Identify which cell holds the provided text, then report its [x, y] central coordinate. 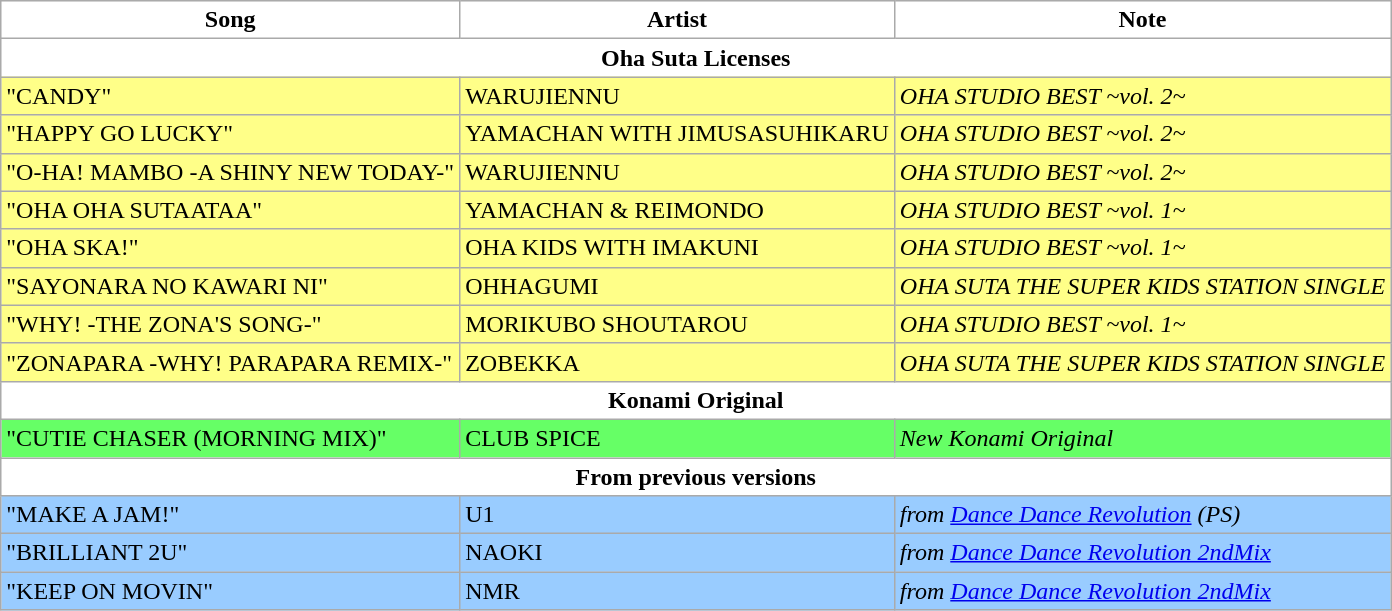
NMR [678, 591]
Note [1142, 20]
MORIKUBO SHOUTAROU [678, 324]
OHHAGUMI [678, 286]
ZOBEKKA [678, 362]
"CUTIE CHASER (MORNING MIX)" [230, 438]
YAMACHAN WITH JIMUSASUHIKARU [678, 134]
"O-HA! MAMBO -A SHINY NEW TODAY-" [230, 172]
From previous versions [696, 477]
Oha Suta Licenses [696, 58]
"OHA SKA!" [230, 248]
CLUB SPICE [678, 438]
U1 [678, 515]
from Dance Dance Revolution (PS) [1142, 515]
"MAKE A JAM!" [230, 515]
"KEEP ON MOVIN" [230, 591]
"WHY! -THE ZONA'S SONG-" [230, 324]
"HAPPY GO LUCKY" [230, 134]
"BRILLIANT 2U" [230, 553]
OHA KIDS WITH IMAKUNI [678, 248]
Artist [678, 20]
"ZONAPARA -WHY! PARAPARA REMIX-" [230, 362]
"OHA OHA SUTAATAA" [230, 210]
New Konami Original [1142, 438]
YAMACHAN & REIMONDO [678, 210]
NAOKI [678, 553]
Konami Original [696, 400]
Song [230, 20]
"SAYONARA NO KAWARI NI" [230, 286]
"CANDY" [230, 96]
